Search for the cell housing the specified text and yield its (X, Y) center coordinate. 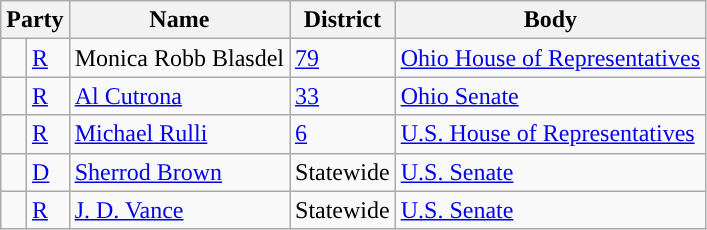
Michael Rulli (179, 134)
33 (343, 96)
Party (35, 20)
J. D. Vance (179, 210)
Ohio Senate (550, 96)
D (48, 172)
Body (550, 20)
Name (179, 20)
District (343, 20)
Monica Robb Blasdel (179, 58)
Ohio House of Representatives (550, 58)
79 (343, 58)
Sherrod Brown (179, 172)
Al Cutrona (179, 96)
U.S. House of Representatives (550, 134)
6 (343, 134)
